Return (X, Y) of the center of cell containing provided text 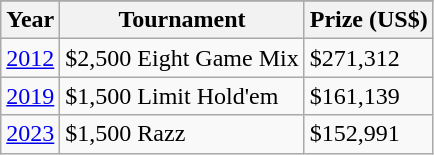
$271,312 (368, 58)
2023 (30, 134)
$152,991 (368, 134)
Prize (US$) (368, 20)
2012 (30, 58)
2019 (30, 96)
Tournament (182, 20)
$1,500 Razz (182, 134)
$1,500 Limit Hold'em (182, 96)
$2,500 Eight Game Mix (182, 58)
$161,139 (368, 96)
Year (30, 20)
